Capture the cell that displays the provided text and extract its (x, y) central coordinate. 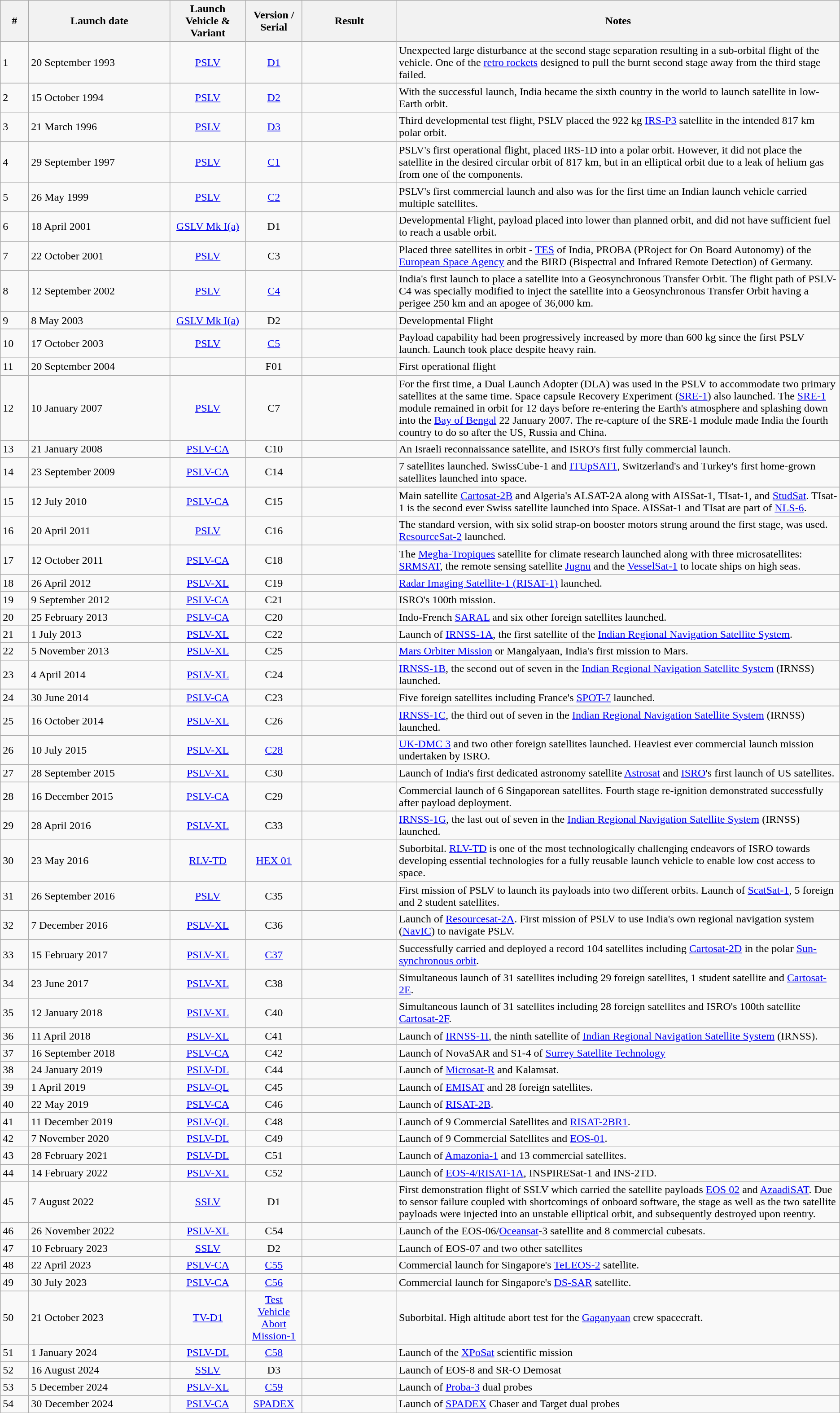
19 (14, 600)
32 (14, 926)
Simultaneous launch of 31 satellites including 28 foreign satellites and ISRO's 100th satellite Cartosat-2F. (618, 1013)
33 (14, 954)
26 May 1999 (100, 197)
45 (14, 1202)
30 June 2014 (100, 698)
Launch of NovaSAR and S1-4 of Surrey Satellite Technology (618, 1053)
Notes (618, 21)
# (14, 21)
C49 (274, 1138)
16 December 2015 (100, 796)
12 September 2002 (100, 291)
12 (14, 408)
C55 (274, 1265)
Indo-French SARAL and six other foreign satellites launched. (618, 617)
5 November 2013 (100, 651)
C21 (274, 600)
C28 (274, 750)
Launch of Resourcesat-2A. First mission of PSLV to use India's own regional navigation system (NavIC) to navigate PSLV. (618, 926)
C58 (274, 1353)
14 February 2022 (100, 1173)
C48 (274, 1121)
1 January 2024 (100, 1353)
41 (14, 1121)
C20 (274, 617)
C37 (274, 954)
10 July 2015 (100, 750)
HEX 01 (274, 861)
C35 (274, 896)
RLV-TD (208, 861)
16 October 2014 (100, 721)
Developmental Flight, payload placed into lower than planned orbit, and did not have sufficient fuel to reach a usable orbit. (618, 226)
C59 (274, 1387)
20 (14, 617)
4 (14, 162)
The standard version, with six solid strap-on booster motors strung around the first stage, was used. ResourceSat-2 launched. (618, 531)
28 February 2021 (100, 1155)
26 November 2022 (100, 1231)
Mars Orbiter Mission or Mangalyaan, India's first mission to Mars. (618, 651)
26 April 2012 (100, 583)
10 January 2007 (100, 408)
IRNSS-1G, the last out of seven in the Indian Regional Navigation Satellite System (IRNSS) launched. (618, 826)
21 October 2023 (100, 1318)
20 April 2011 (100, 531)
C5 (274, 343)
22 October 2001 (100, 256)
28 (14, 796)
C14 (274, 472)
Launch of IRNSS-1A, the first satellite of the Indian Regional Navigation Satellite System. (618, 634)
17 October 2003 (100, 343)
22 April 2023 (100, 1265)
2 (14, 98)
C22 (274, 634)
20 September 1993 (100, 62)
C1 (274, 162)
11 December 2019 (100, 1121)
ISRO's 100th mission. (618, 600)
With the successful launch, India became the sixth country in the world to launch satellite in low-Earth orbit. (618, 98)
23 May 2016 (100, 861)
C36 (274, 926)
C30 (274, 773)
Launch of Proba-3 dual probes (618, 1387)
18 April 2001 (100, 226)
20 September 2004 (100, 366)
Launch of RISAT-2B. (618, 1104)
Launch of the EOS-06/Oceansat-3 satellite and 8 commercial cubesats. (618, 1231)
C41 (274, 1036)
Launch of EMISAT and 28 foreign satellites. (618, 1087)
22 (14, 651)
4 April 2014 (100, 674)
18 (14, 583)
16 (14, 531)
24 (14, 698)
52 (14, 1370)
Launch of the XPoSat scientific mission (618, 1353)
36 (14, 1036)
5 (14, 197)
25 (14, 721)
Suborbital. High altitude abort test for the Gaganyaan crew spacecraft. (618, 1318)
5 December 2024 (100, 1387)
15 (14, 502)
Five foreign satellites including France's SPOT-7 launched. (618, 698)
C7 (274, 408)
1 (14, 62)
7 November 2020 (100, 1138)
54 (14, 1404)
Commercial launch for Singapore's TeLEOS-2 satellite. (618, 1265)
50 (14, 1318)
Launch of 9 Commercial Satellites and RISAT-2BR1. (618, 1121)
12 July 2010 (100, 502)
C46 (274, 1104)
C42 (274, 1053)
C29 (274, 796)
Commercial launch for Singapore's DS-SAR satellite. (618, 1282)
Third developmental test flight, PSLV placed the 922 kg IRS-P3 satellite in the intended 817 km polar orbit. (618, 127)
43 (14, 1155)
C38 (274, 984)
48 (14, 1265)
12 January 2018 (100, 1013)
C19 (274, 583)
Result (349, 21)
Launch of Microsat-R and Kalamsat. (618, 1070)
Payload capability had been progressively increased by more than 600 kg since the first PSLV launch. Launch took place despite heavy rain. (618, 343)
Launch of India's first dedicated astronomy satellite Astrosat and ISRO's first launch of US satellites. (618, 773)
42 (14, 1138)
Launch of 9 Commercial Satellites and EOS-01. (618, 1138)
C56 (274, 1282)
F01 (274, 366)
14 (14, 472)
Launch of EOS-4/RISAT-1A, INSPIRESat-1 and INS-2TD. (618, 1173)
39 (14, 1087)
PSLV's first commercial launch and also was for the first time an Indian launch vehicle carried multiple satellites. (618, 197)
IRNSS-1B, the second out of seven in the Indian Regional Navigation Satellite System (IRNSS) launched. (618, 674)
21 January 2008 (100, 449)
Launch Vehicle & Variant (208, 21)
7 satellites launched. SwissCube-1 and ITUpSAT1, Switzerland's and Turkey's first home-grown satellites launched into space. (618, 472)
30 December 2024 (100, 1404)
28 April 2016 (100, 826)
C24 (274, 674)
8 May 2003 (100, 320)
15 October 1994 (100, 98)
IRNSS-1C, the third out of seven in the Indian Regional Navigation Satellite System (IRNSS) launched. (618, 721)
First mission of PSLV to launch its payloads into two different orbits. Launch of ScatSat-1, 5 foreign and 2 student satellites. (618, 896)
C26 (274, 721)
25 February 2013 (100, 617)
44 (14, 1173)
C16 (274, 531)
Launch of Amazonia-1 and 13 commercial satellites. (618, 1155)
Successfully carried and deployed a record 104 satellites including Cartosat-2D in the polar Sun-synchronous orbit. (618, 954)
17 (14, 560)
24 January 2019 (100, 1070)
Launch of IRNSS-1I, the ninth satellite of Indian Regional Navigation Satellite System (IRNSS). (618, 1036)
29 (14, 826)
C3 (274, 256)
An Israeli reconnaissance satellite, and ISRO's first fully commercial launch. (618, 449)
C54 (274, 1231)
53 (14, 1387)
35 (14, 1013)
10 February 2023 (100, 1248)
Launch of EOS-8 and SR-O Demosat (618, 1370)
First operational flight (618, 366)
C44 (274, 1070)
Launch of EOS-07 and two other satellites (618, 1248)
Test Vehicle Abort Mission-1 (274, 1318)
Simultaneous launch of 31 satellites including 29 foreign satellites, 1 student satellite and Cartosat-2E. (618, 984)
C52 (274, 1173)
C45 (274, 1087)
38 (14, 1070)
C25 (274, 651)
23 September 2009 (100, 472)
16 August 2024 (100, 1370)
Developmental Flight (618, 320)
21 March 1996 (100, 127)
16 September 2018 (100, 1053)
7 (14, 256)
TV-D1 (208, 1318)
9 September 2012 (100, 600)
47 (14, 1248)
C10 (274, 449)
Launch of SPADEX Chaser and Target dual probes (618, 1404)
37 (14, 1053)
Radar Imaging Satellite-1 (RISAT-1) launched. (618, 583)
1 April 2019 (100, 1087)
C33 (274, 826)
7 December 2016 (100, 926)
29 September 1997 (100, 162)
Commercial launch of 6 Singaporean satellites. Fourth stage re-ignition demonstrated successfully after payload deployment. (618, 796)
C23 (274, 698)
C51 (274, 1155)
51 (14, 1353)
C2 (274, 197)
21 (14, 634)
13 (14, 449)
SPADEX (274, 1404)
11 (14, 366)
7 August 2022 (100, 1202)
26 September 2016 (100, 896)
40 (14, 1104)
C4 (274, 291)
10 (14, 343)
30 July 2023 (100, 1282)
8 (14, 291)
15 February 2017 (100, 954)
46 (14, 1231)
11 April 2018 (100, 1036)
C15 (274, 502)
6 (14, 226)
23 (14, 674)
UK-DMC 3 and two other foreign satellites launched. Heaviest ever commercial launch mission undertaken by ISRO. (618, 750)
23 June 2017 (100, 984)
31 (14, 896)
26 (14, 750)
12 October 2011 (100, 560)
9 (14, 320)
34 (14, 984)
30 (14, 861)
1 July 2013 (100, 634)
3 (14, 127)
28 September 2015 (100, 773)
C40 (274, 1013)
22 May 2019 (100, 1104)
C18 (274, 560)
Version / Serial (274, 21)
Launch date (100, 21)
27 (14, 773)
49 (14, 1282)
